Scan for the cell matching the given text and deliver its (X, Y) coordinate at center. 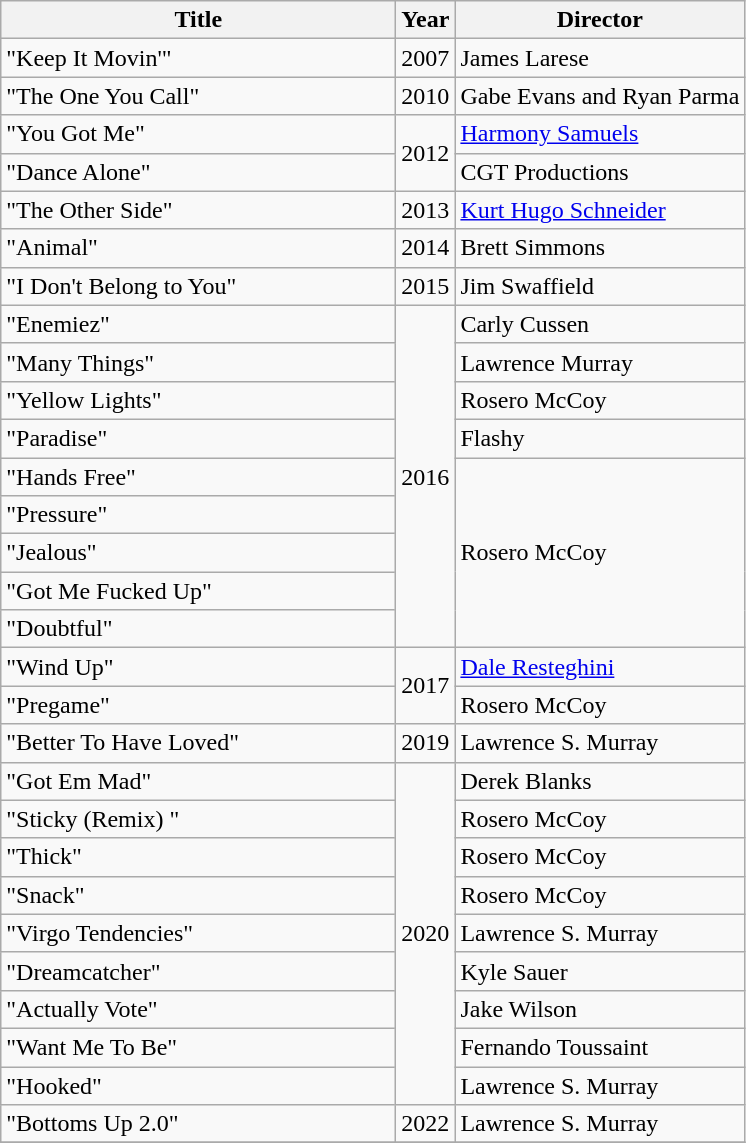
"Enemiez" (198, 324)
Fernando Toussaint (600, 1047)
2022 (426, 1124)
James Larese (600, 58)
"Got Me Fucked Up" (198, 591)
"Bottoms Up 2.0" (198, 1124)
"Animal" (198, 248)
"Virgo Tendencies" (198, 933)
Jake Wilson (600, 1009)
"Pressure" (198, 515)
"The Other Side" (198, 210)
Kyle Sauer (600, 971)
2013 (426, 210)
Gabe Evans and Ryan Parma (600, 96)
Director (600, 20)
"Hands Free" (198, 477)
Lawrence Murray (600, 362)
"I Don't Belong to You" (198, 286)
"Hooked" (198, 1085)
Dale Resteghini (600, 667)
"Paradise" (198, 438)
Year (426, 20)
2010 (426, 96)
"Got Em Mad" (198, 781)
"Keep It Movin'" (198, 58)
"Want Me To Be" (198, 1047)
2014 (426, 248)
Title (198, 20)
"Doubtful" (198, 629)
"You Got Me" (198, 134)
2015 (426, 286)
2012 (426, 153)
"Dance Alone" (198, 172)
"Pregame" (198, 705)
"The One You Call" (198, 96)
2019 (426, 743)
"Actually Vote" (198, 1009)
Harmony Samuels (600, 134)
Jim Swaffield (600, 286)
"Yellow Lights" (198, 400)
Kurt Hugo Schneider (600, 210)
2007 (426, 58)
"Sticky (Remix) " (198, 819)
2020 (426, 934)
"Dreamcatcher" (198, 971)
"Wind Up" (198, 667)
"Jealous" (198, 553)
Brett Simmons (600, 248)
"Better To Have Loved" (198, 743)
Flashy (600, 438)
"Snack" (198, 895)
Carly Cussen (600, 324)
CGT Productions (600, 172)
2017 (426, 686)
Derek Blanks (600, 781)
"Thick" (198, 857)
"Many Things" (198, 362)
2016 (426, 476)
